From the cell containing the given text, extract its center point as (x, y) coordinate. 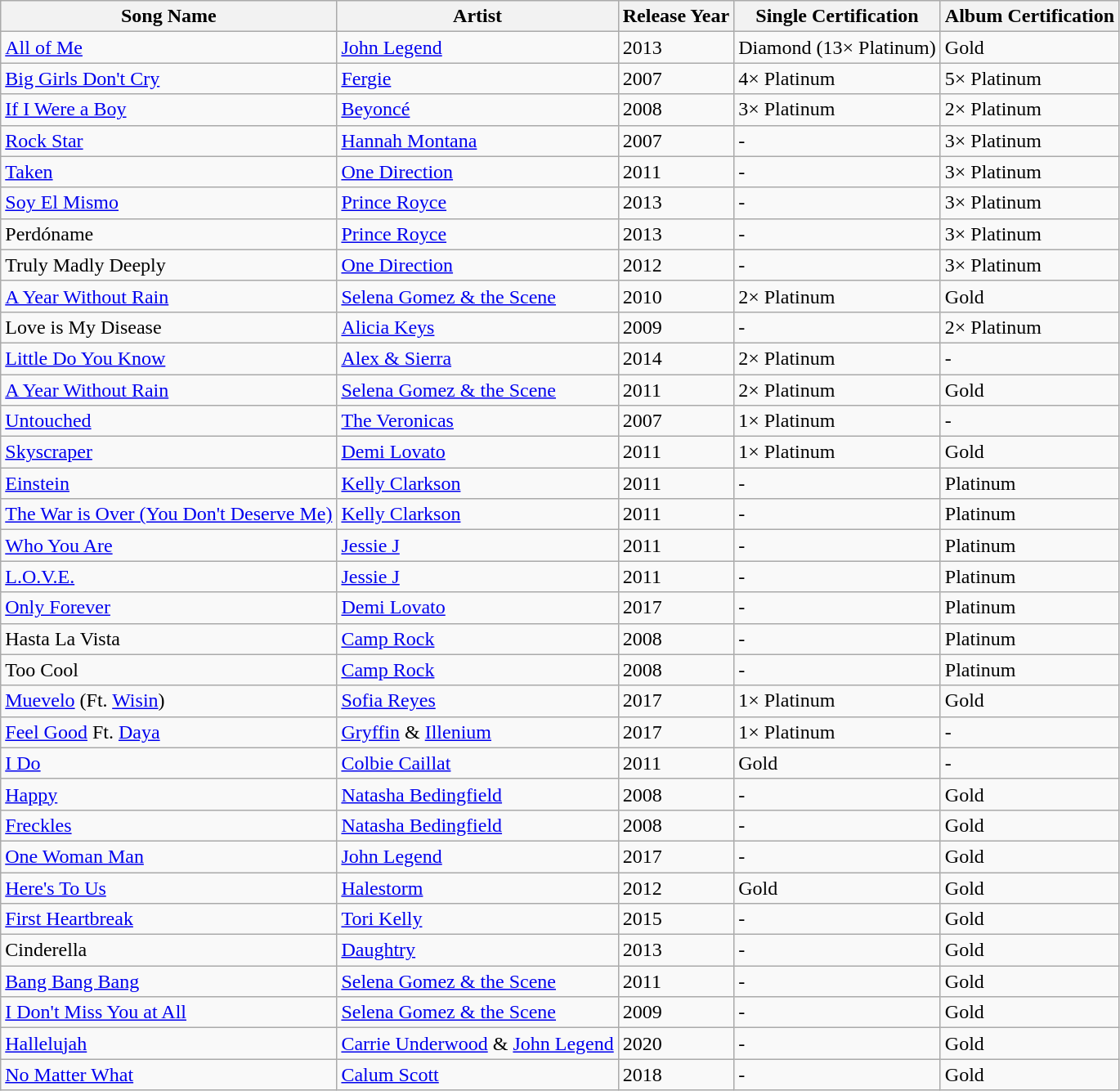
Colbie Caillat (477, 763)
The Veronicas (477, 421)
Only Forever (168, 608)
Calum Scott (477, 1075)
Single Certification (837, 16)
One Woman Man (168, 856)
Feel Good Ft. Daya (168, 732)
2018 (675, 1075)
Einstein (168, 483)
Taken (168, 172)
Diamond (13× Platinum) (837, 47)
All of Me (168, 47)
Beyoncé (477, 110)
Sofia Reyes (477, 701)
2010 (675, 296)
No Matter What (168, 1075)
2020 (675, 1044)
4× Platinum (837, 79)
I Don't Miss You at All (168, 1012)
First Heartbreak (168, 919)
Hannah Montana (477, 141)
Cinderella (168, 950)
Fergie (477, 79)
Release Year (675, 16)
Little Do You Know (168, 358)
Untouched (168, 421)
Album Certification (1029, 16)
Gryffin & Illenium (477, 732)
Truly Madly Deeply (168, 265)
If I Were a Boy (168, 110)
5× Platinum (1029, 79)
Hasta La Vista (168, 639)
Love is My Disease (168, 327)
Rock Star (168, 141)
Song Name (168, 16)
Alicia Keys (477, 327)
Perdóname (168, 234)
Carrie Underwood & John Legend (477, 1044)
Muevelo (Ft. Wisin) (168, 701)
Alex & Sierra (477, 358)
I Do (168, 763)
Soy El Mismo (168, 203)
Bang Bang Bang (168, 981)
Artist (477, 16)
Too Cool (168, 670)
Big Girls Don't Cry (168, 79)
2014 (675, 358)
L.O.V.E. (168, 577)
Happy (168, 794)
Here's To Us (168, 887)
Hallelujah (168, 1044)
Halestorm (477, 887)
The War is Over (You Don't Deserve Me) (168, 514)
Freckles (168, 825)
Skyscraper (168, 452)
Who You Are (168, 545)
Daughtry (477, 950)
2015 (675, 919)
Tori Kelly (477, 919)
